Provide the [X, Y] coordinate of the cell's center where the given text is located.  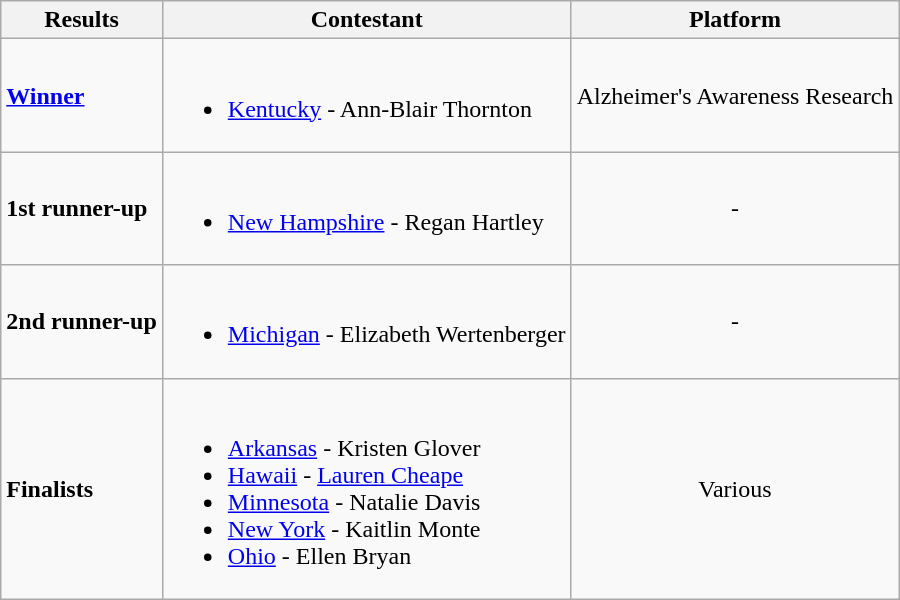
Various [735, 488]
Results [82, 20]
1st runner-up [82, 208]
New Hampshire - Regan Hartley [366, 208]
Arkansas - Kristen Glover Hawaii - Lauren Cheape Minnesota - Natalie Davis New York - Kaitlin Monte Ohio - Ellen Bryan [366, 488]
Finalists [82, 488]
2nd runner-up [82, 322]
Alzheimer's Awareness Research [735, 96]
Platform [735, 20]
Winner [82, 96]
Kentucky - Ann-Blair Thornton [366, 96]
Contestant [366, 20]
Michigan - Elizabeth Wertenberger [366, 322]
